Return the (x, y) coordinate for the center point of the cell that contains the specified text.  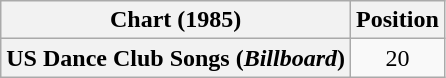
20 (398, 58)
US Dance Club Songs (Billboard) (176, 58)
Chart (1985) (176, 20)
Position (398, 20)
